Scan for the cell matching the given text and deliver its (X, Y) coordinate at center. 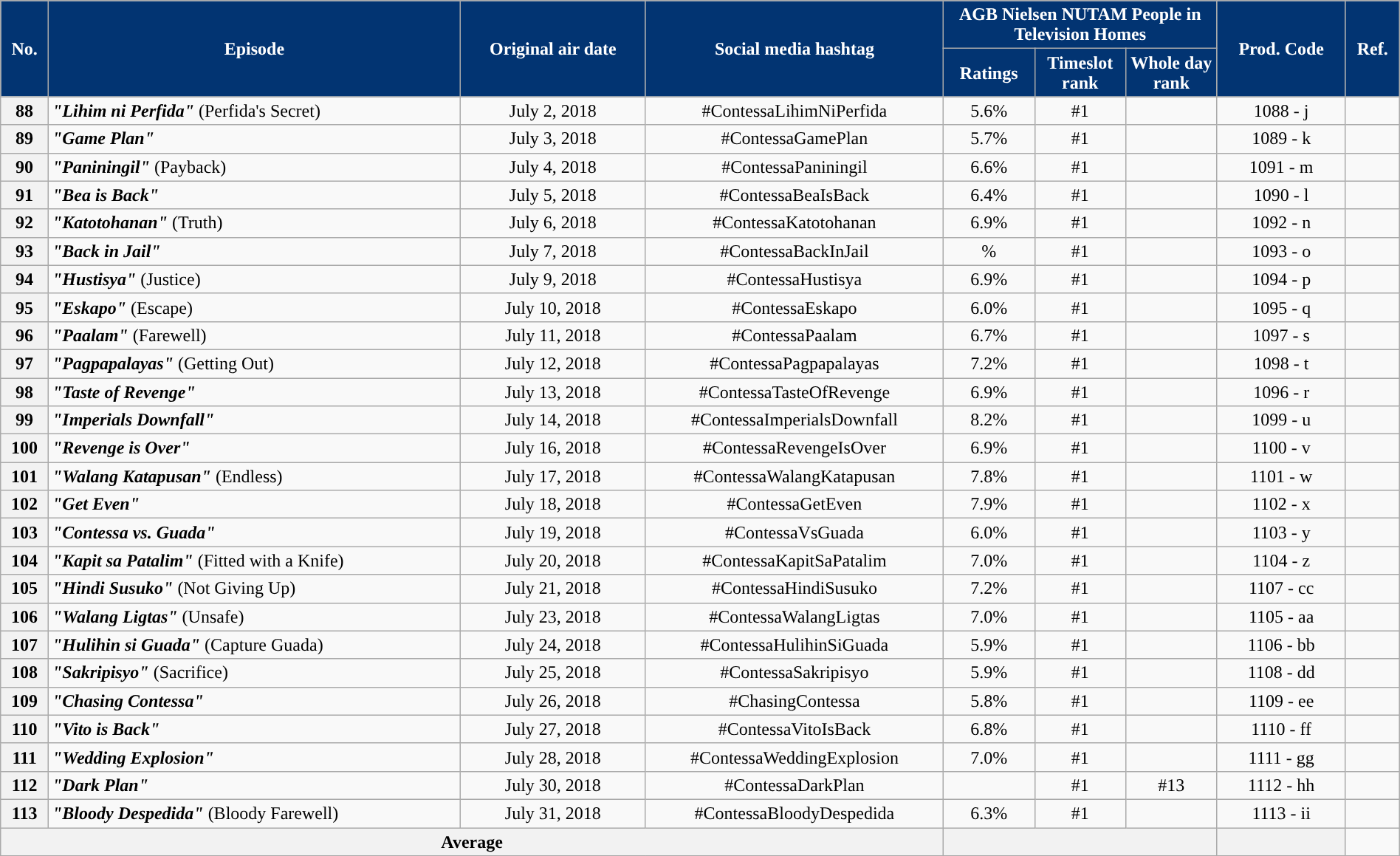
1110 - ff (1281, 729)
1113 - ii (1281, 813)
#ContessaVitoIsBack (795, 729)
"Katotohanan" (Truth) (254, 223)
98 (25, 392)
112 (25, 785)
1095 - q (1281, 307)
No. (25, 49)
#13 (1172, 785)
89 (25, 139)
#ContessaGetEven (795, 504)
July 13, 2018 (552, 392)
July 4, 2018 (552, 167)
5.8% (989, 701)
July 27, 2018 (552, 729)
#ChasingContessa (795, 701)
"Bea is Back" (254, 195)
"Kapit sa Patalim" (Fitted with a Knife) (254, 561)
1097 - s (1281, 335)
#ContessaBackInJail (795, 251)
#ContessaKatotohanan (795, 223)
AGB Nielsen NUTAM People in Television Homes (1080, 25)
104 (25, 561)
"Bloody Despedida" (Bloody Farewell) (254, 813)
#ContessaEskapo (795, 307)
1107 - cc (1281, 589)
106 (25, 617)
92 (25, 223)
#ContessaLihimNiPerfida (795, 111)
94 (25, 279)
1088 - j (1281, 111)
"Walang Katapusan" (Endless) (254, 476)
July 28, 2018 (552, 757)
"Taste of Revenge" (254, 392)
1100 - v (1281, 448)
1101 - w (1281, 476)
1091 - m (1281, 167)
"Get Even" (254, 504)
1102 - x (1281, 504)
"Sakripisyo" (Sacrifice) (254, 673)
July 30, 2018 (552, 785)
6.7% (989, 335)
#ContessaVsGuada (795, 533)
103 (25, 533)
July 17, 2018 (552, 476)
July 23, 2018 (552, 617)
"Contessa vs. Guada" (254, 533)
July 24, 2018 (552, 645)
#ContessaHulihinSiGuada (795, 645)
"Walang Ligtas" (Unsafe) (254, 617)
101 (25, 476)
113 (25, 813)
6.3% (989, 813)
#ContessaImperialsDownfall (795, 420)
1090 - l (1281, 195)
"Eskapo" (Escape) (254, 307)
#ContessaWeddingExplosion (795, 757)
Average (473, 841)
Episode (254, 49)
100 (25, 448)
95 (25, 307)
July 31, 2018 (552, 813)
1099 - u (1281, 420)
Ratings (989, 72)
1106 - bb (1281, 645)
5.7% (989, 139)
1105 - aa (1281, 617)
#ContessaHustisya (795, 279)
1096 - r (1281, 392)
91 (25, 195)
#ContessaSakripisyo (795, 673)
Prod. Code (1281, 49)
7.8% (989, 476)
105 (25, 589)
102 (25, 504)
July 16, 2018 (552, 448)
7.9% (989, 504)
88 (25, 111)
#ContessaPaniningil (795, 167)
108 (25, 673)
1098 - t (1281, 363)
#ContessaPagpapalayas (795, 363)
July 11, 2018 (552, 335)
July 3, 2018 (552, 139)
1109 - ee (1281, 701)
July 18, 2018 (552, 504)
"Back in Jail" (254, 251)
Timeslotrank (1080, 72)
July 19, 2018 (552, 533)
#ContessaHindiSusuko (795, 589)
July 9, 2018 (552, 279)
July 6, 2018 (552, 223)
July 12, 2018 (552, 363)
1089 - k (1281, 139)
"Chasing Contessa" (254, 701)
July 26, 2018 (552, 701)
1092 - n (1281, 223)
July 20, 2018 (552, 561)
#ContessaKapitSaPatalim (795, 561)
6.8% (989, 729)
"Pagpapalayas" (Getting Out) (254, 363)
1108 - dd (1281, 673)
111 (25, 757)
July 25, 2018 (552, 673)
"Imperials Downfall" (254, 420)
1104 - z (1281, 561)
93 (25, 251)
"Paniningil" (Payback) (254, 167)
"Vito is Back" (254, 729)
#ContessaBeaIsBack (795, 195)
6.4% (989, 195)
110 (25, 729)
July 7, 2018 (552, 251)
90 (25, 167)
#ContessaRevengeIsOver (795, 448)
#ContessaWalangKatapusan (795, 476)
Whole dayrank (1172, 72)
"Hindi Susuko" (Not Giving Up) (254, 589)
July 21, 2018 (552, 589)
Ref. (1372, 49)
"Game Plan" (254, 139)
8.2% (989, 420)
97 (25, 363)
Social media hashtag (795, 49)
"Dark Plan" (254, 785)
107 (25, 645)
% (989, 251)
1111 - gg (1281, 757)
1112 - hh (1281, 785)
#ContessaTasteOfRevenge (795, 392)
#ContessaBloodyDespedida (795, 813)
#ContessaPaalam (795, 335)
July 2, 2018 (552, 111)
#ContessaWalangLigtas (795, 617)
1093 - o (1281, 251)
99 (25, 420)
July 14, 2018 (552, 420)
96 (25, 335)
6.6% (989, 167)
"Revenge is Over" (254, 448)
1103 - y (1281, 533)
"Lihim ni Perfida" (Perfida's Secret) (254, 111)
"Hustisya" (Justice) (254, 279)
5.6% (989, 111)
109 (25, 701)
"Paalam" (Farewell) (254, 335)
"Hulihin si Guada" (Capture Guada) (254, 645)
#ContessaDarkPlan (795, 785)
#ContessaGamePlan (795, 139)
"Wedding Explosion" (254, 757)
July 10, 2018 (552, 307)
July 5, 2018 (552, 195)
1094 - p (1281, 279)
Original air date (552, 49)
